Pinpoint the cell where the given text exists, returning its (x, y) midpoint coordinate. 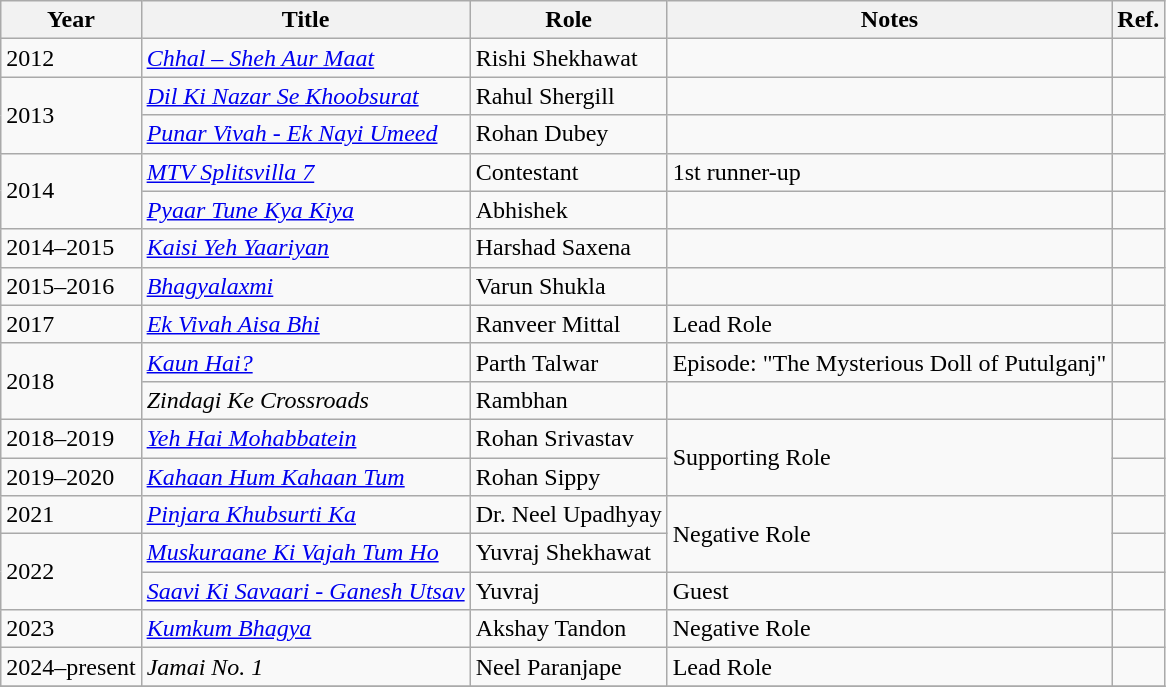
Kaun Hai? (306, 362)
Bhagyalaxmi (306, 286)
Contestant (568, 172)
Guest (890, 591)
Neel Paranjape (568, 667)
Zindagi Ke Crossroads (306, 400)
Rohan Sippy (568, 477)
2014–2015 (71, 248)
Dil Ki Nazar Se Khoobsurat (306, 96)
2015–2016 (71, 286)
Harshad Saxena (568, 248)
Muskuraane Ki Vajah Tum Ho (306, 553)
2024–present (71, 667)
2018 (71, 381)
Episode: "The Mysterious Doll of Putulganj" (890, 362)
Yuvraj Shekhawat (568, 553)
Notes (890, 20)
MTV Splitsvilla 7 (306, 172)
Parth Talwar (568, 362)
2019–2020 (71, 477)
1st runner-up (890, 172)
Varun Shukla (568, 286)
Ek Vivah Aisa Bhi (306, 324)
Year (71, 20)
Kaisi Yeh Yaariyan (306, 248)
Jamai No. 1 (306, 667)
Supporting Role (890, 457)
Pinjara Khubsurti Ka (306, 515)
Saavi Ki Savaari - Ganesh Utsav (306, 591)
Kumkum Bhagya (306, 629)
Rishi Shekhawat (568, 58)
Pyaar Tune Kya Kiya (306, 210)
2014 (71, 191)
Akshay Tandon (568, 629)
Dr. Neel Upadhyay (568, 515)
Chhal – Sheh Aur Maat (306, 58)
Ranveer Mittal (568, 324)
Yeh Hai Mohabbatein (306, 438)
Punar Vivah - Ek Nayi Umeed (306, 134)
2018–2019 (71, 438)
Title (306, 20)
Ref. (1138, 20)
Yuvraj (568, 591)
2013 (71, 115)
Abhishek (568, 210)
Role (568, 20)
Rambhan (568, 400)
Rahul Shergill (568, 96)
2022 (71, 572)
2012 (71, 58)
2021 (71, 515)
2023 (71, 629)
Kahaan Hum Kahaan Tum (306, 477)
Rohan Srivastav (568, 438)
2017 (71, 324)
Rohan Dubey (568, 134)
